Determine the [x, y] coordinate at the center of the cell enclosing the given text.  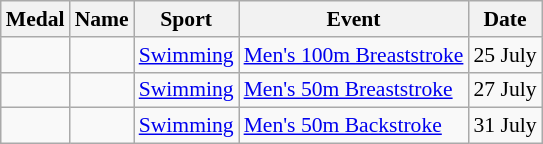
Men's 100m Breaststroke [354, 55]
Date [504, 19]
Medal [36, 19]
Sport [186, 19]
27 July [504, 90]
Men's 50m Backstroke [354, 126]
25 July [504, 55]
Name [102, 19]
Event [354, 19]
31 July [504, 126]
Men's 50m Breaststroke [354, 90]
